Pinpoint the cell where the given text exists, returning its [X, Y] midpoint coordinate. 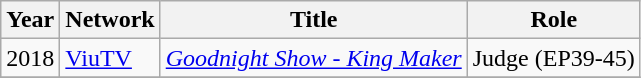
Role [554, 20]
Year [30, 20]
ViuTV [110, 58]
Title [314, 20]
Goodnight Show - King Maker [314, 58]
Network [110, 20]
2018 [30, 58]
Judge (EP39-45) [554, 58]
